Return [x, y] of the center of cell containing provided text 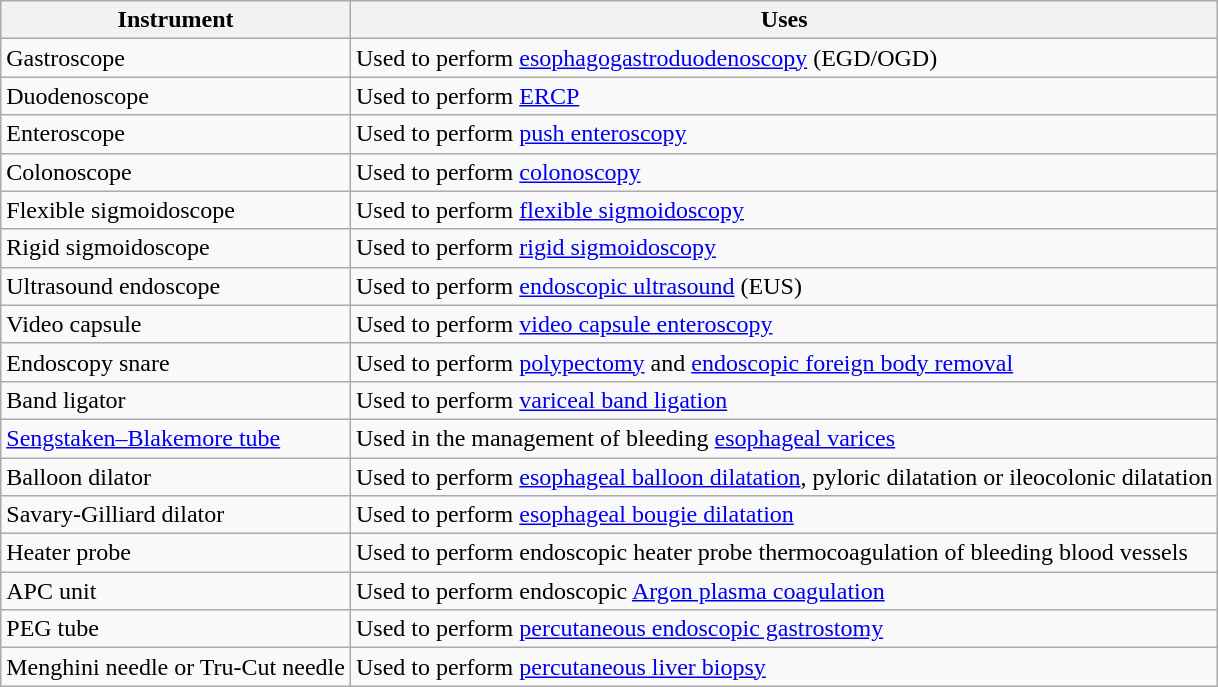
Used to perform esophageal bougie dilatation [784, 515]
Used to perform variceal band ligation [784, 400]
Used to perform ERCP [784, 96]
Uses [784, 20]
Flexible sigmoidoscope [176, 210]
Used to perform esophagogastroduodenoscopy (EGD/OGD) [784, 58]
Video capsule [176, 324]
Band ligator [176, 400]
Used to perform esophageal balloon dilatation, pyloric dilatation or ileocolonic dilatation [784, 477]
Used to perform endoscopic Argon plasma coagulation [784, 591]
Endoscopy snare [176, 362]
Used to perform percutaneous endoscopic gastrostomy [784, 629]
Gastroscope [176, 58]
Used to perform video capsule enteroscopy [784, 324]
PEG tube [176, 629]
Menghini needle or Tru-Cut needle [176, 667]
Used to perform flexible sigmoidoscopy [784, 210]
Rigid sigmoidoscope [176, 248]
Duodenoscope [176, 96]
Used in the management of bleeding esophageal varices [784, 438]
Ultrasound endoscope [176, 286]
Instrument [176, 20]
Sengstaken–Blakemore tube [176, 438]
Used to perform polypectomy and endoscopic foreign body removal [784, 362]
Used to perform push enteroscopy [784, 134]
APC unit [176, 591]
Used to perform endoscopic ultrasound (EUS) [784, 286]
Colonoscope [176, 172]
Used to perform colonoscopy [784, 172]
Used to perform endoscopic heater probe thermocoagulation of bleeding blood vessels [784, 553]
Heater probe [176, 553]
Savary-Gilliard dilator [176, 515]
Used to perform percutaneous liver biopsy [784, 667]
Balloon dilator [176, 477]
Enteroscope [176, 134]
Used to perform rigid sigmoidoscopy [784, 248]
